Detect which cell encompasses the target text, then output its [x, y] center coordinate. 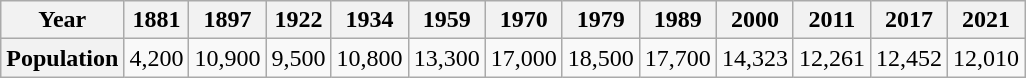
2021 [986, 20]
1979 [600, 20]
12,261 [832, 58]
18,500 [600, 58]
12,010 [986, 58]
1897 [228, 20]
14,323 [754, 58]
12,452 [908, 58]
1970 [524, 20]
2017 [908, 20]
2011 [832, 20]
Year [62, 20]
1881 [156, 20]
9,500 [298, 58]
4,200 [156, 58]
1989 [678, 20]
13,300 [446, 58]
10,900 [228, 58]
17,700 [678, 58]
1959 [446, 20]
1922 [298, 20]
1934 [370, 20]
10,800 [370, 58]
2000 [754, 20]
17,000 [524, 58]
Population [62, 58]
